Extract the [x, y] coordinate from the center of the cell holding the provided text.  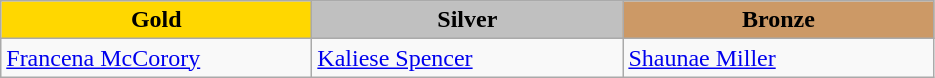
Kaliese Spencer [468, 58]
Silver [468, 20]
Francena McCorory [156, 58]
Bronze [778, 20]
Shaunae Miller [778, 58]
Gold [156, 20]
